Detect which cell encompasses the target text, then output its [x, y] center coordinate. 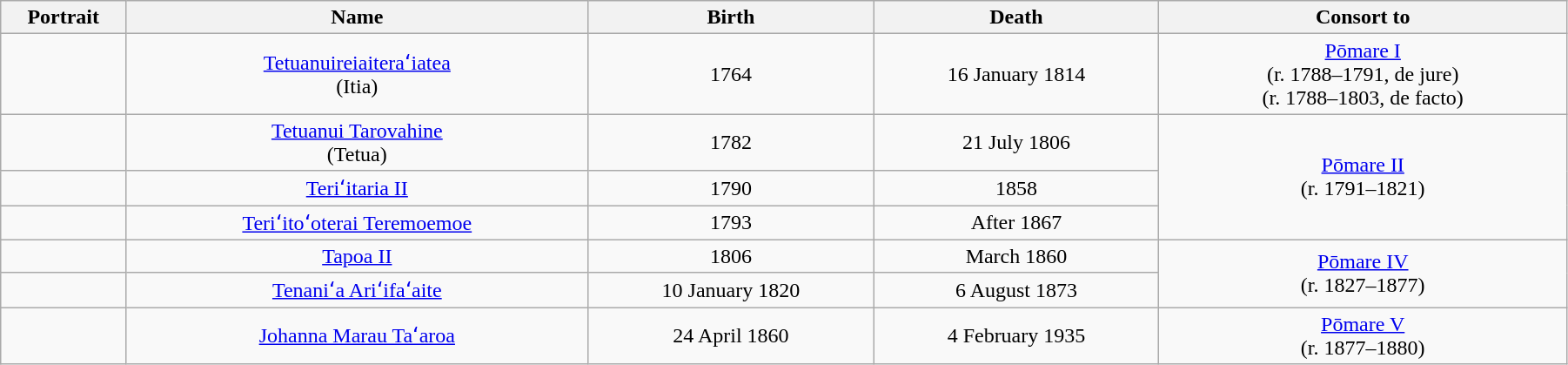
Pōmare IV(r. 1827–1877) [1363, 274]
Pōmare II(r. 1791–1821) [1363, 177]
24 April 1860 [731, 336]
Tetuanuireiaiteraʻiatea(Itia) [357, 74]
Tenaniʻa Ariʻifaʻaite [357, 290]
Teriʻitaria II [357, 188]
1858 [1016, 188]
March 1860 [1016, 256]
16 January 1814 [1016, 74]
Pōmare V(r. 1877–1880) [1363, 336]
10 January 1820 [731, 290]
1793 [731, 223]
1764 [731, 74]
4 February 1935 [1016, 336]
Name [357, 17]
1782 [731, 143]
Pōmare I(r. 1788–1791, de jure)(r. 1788–1803, de facto) [1363, 74]
Birth [731, 17]
Death [1016, 17]
21 July 1806 [1016, 143]
Teriʻitoʻoterai Teremoemoe [357, 223]
After 1867 [1016, 223]
Tetuanui Tarovahine(Tetua) [357, 143]
Tapoa II [357, 256]
Consort to [1363, 17]
Johanna Marau Taʻaroa [357, 336]
1806 [731, 256]
1790 [731, 188]
Portrait [64, 17]
6 August 1873 [1016, 290]
